Return [x, y] of the center of cell containing provided text 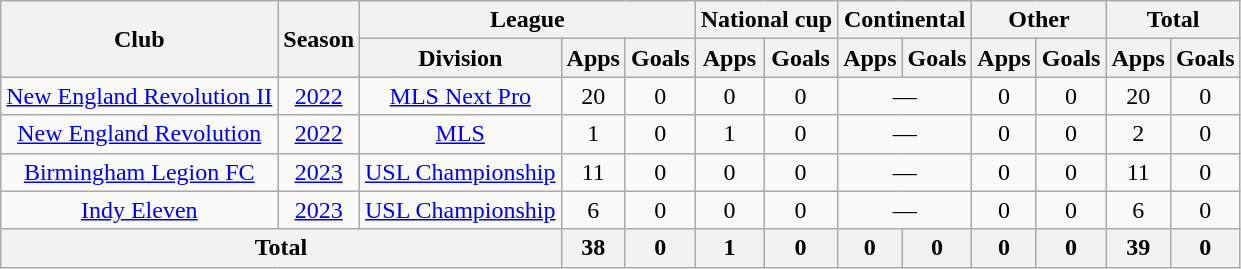
MLS [461, 134]
Indy Eleven [140, 210]
New England Revolution [140, 134]
League [528, 20]
National cup [766, 20]
2 [1138, 134]
38 [593, 248]
Club [140, 39]
Other [1039, 20]
Division [461, 58]
New England Revolution II [140, 96]
MLS Next Pro [461, 96]
Continental [905, 20]
Season [319, 39]
Birmingham Legion FC [140, 172]
39 [1138, 248]
